Capture the cell that displays the provided text and extract its (x, y) central coordinate. 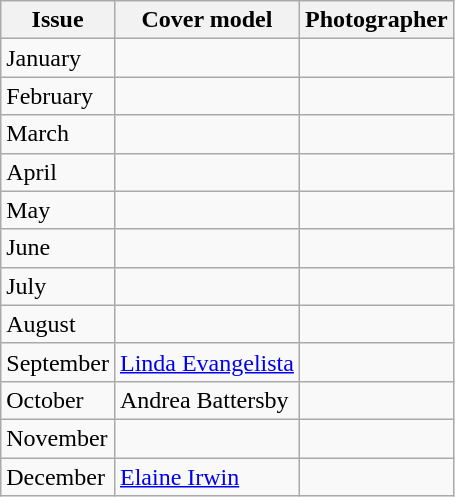
September (58, 362)
Andrea Battersby (206, 400)
Cover model (206, 20)
June (58, 248)
December (58, 477)
February (58, 96)
January (58, 58)
May (58, 210)
March (58, 134)
July (58, 286)
Elaine Irwin (206, 477)
October (58, 400)
April (58, 172)
Issue (58, 20)
November (58, 438)
Photographer (376, 20)
August (58, 324)
Linda Evangelista (206, 362)
